Locate the cell with the specified text and output its (x, y) center coordinate. 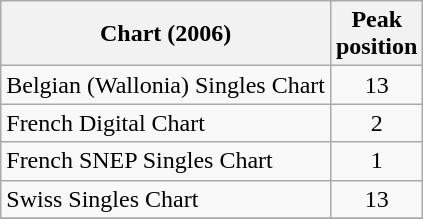
Chart (2006) (166, 34)
Swiss Singles Chart (166, 199)
French SNEP Singles Chart (166, 161)
Peakposition (376, 34)
1 (376, 161)
French Digital Chart (166, 123)
Belgian (Wallonia) Singles Chart (166, 85)
2 (376, 123)
